Scan for the cell matching the given text and deliver its [X, Y] coordinate at center. 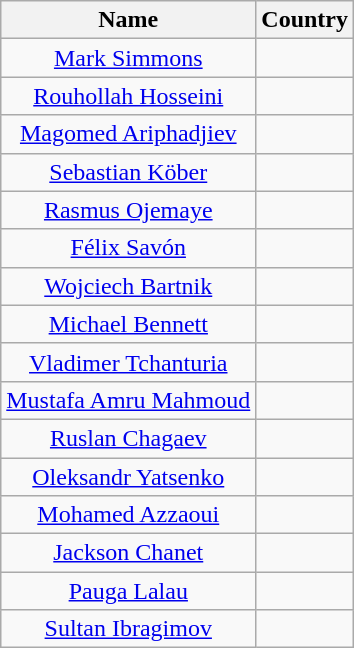
Jackson Chanet [128, 553]
Vladimer Tchanturia [128, 362]
Name [128, 20]
Mark Simmons [128, 58]
Michael Bennett [128, 324]
Rasmus Ojemaye [128, 210]
Mustafa Amru Mahmoud [128, 400]
Mohamed Azzaoui [128, 515]
Wojciech Bartnik [128, 286]
Ruslan Chagaev [128, 438]
Sultan Ibragimov [128, 629]
Rouhollah Hosseini [128, 96]
Félix Savón [128, 248]
Oleksandr Yatsenko [128, 477]
Magomed Ariphadjiev [128, 134]
Pauga Lalau [128, 591]
Country [305, 20]
Sebastian Köber [128, 172]
